Return [x, y] of the center of cell containing provided text 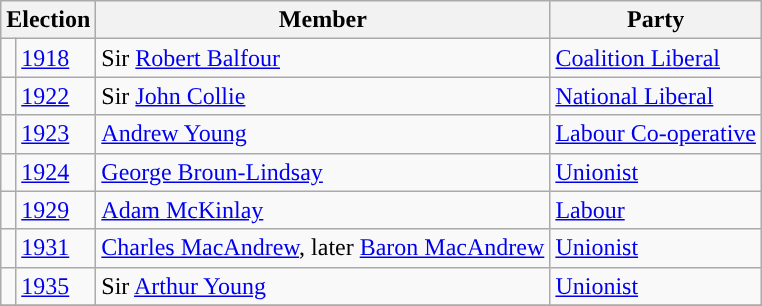
1923 [56, 134]
1924 [56, 172]
Sir Robert Balfour [323, 58]
Sir Arthur Young [323, 286]
Labour Co-operative [656, 134]
Member [323, 20]
1931 [56, 248]
1935 [56, 286]
1918 [56, 58]
George Broun-Lindsay [323, 172]
1922 [56, 96]
National Liberal [656, 96]
Election [48, 20]
Coalition Liberal [656, 58]
Andrew Young [323, 134]
Adam McKinlay [323, 210]
Party [656, 20]
Charles MacAndrew, later Baron MacAndrew [323, 248]
1929 [56, 210]
Labour [656, 210]
Sir John Collie [323, 96]
